Search for the cell housing the specified text and yield its [X, Y] center coordinate. 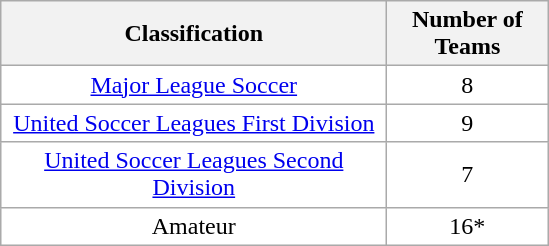
7 [468, 174]
9 [468, 123]
United Soccer Leagues Second Division [194, 174]
United Soccer Leagues First Division [194, 123]
Number of Teams [468, 34]
Classification [194, 34]
8 [468, 85]
16* [468, 226]
Major League Soccer [194, 85]
Amateur [194, 226]
